From the cell containing the given text, extract its center point as [X, Y] coordinate. 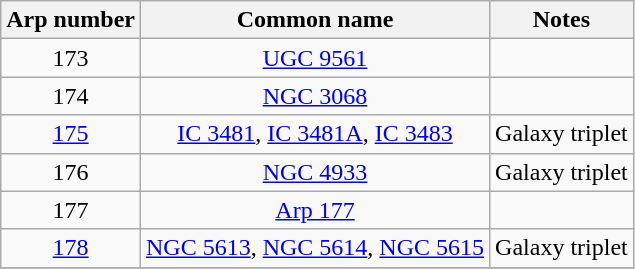
175 [71, 134]
173 [71, 58]
176 [71, 172]
Arp number [71, 20]
IC 3481, IC 3481A, IC 3483 [314, 134]
NGC 3068 [314, 96]
177 [71, 210]
NGC 5613, NGC 5614, NGC 5615 [314, 248]
174 [71, 96]
Common name [314, 20]
NGC 4933 [314, 172]
Notes [562, 20]
178 [71, 248]
UGC 9561 [314, 58]
Arp 177 [314, 210]
